Provide the (x, y) coordinate of the cell's center where the given text is located.  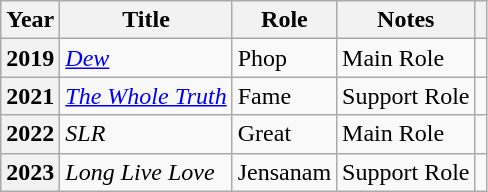
SLR (146, 134)
Great (284, 134)
Notes (406, 20)
The Whole Truth (146, 96)
2023 (30, 172)
Year (30, 20)
Title (146, 20)
Phop (284, 58)
Jensanam (284, 172)
2019 (30, 58)
2022 (30, 134)
Dew (146, 58)
Fame (284, 96)
2021 (30, 96)
Role (284, 20)
Long Live Love (146, 172)
